Provide the [x, y] coordinate of the cell's center where the given text is located.  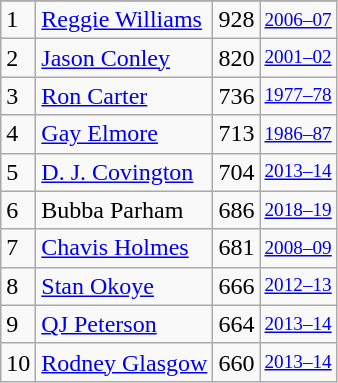
704 [236, 172]
666 [236, 286]
8 [18, 286]
2008–09 [298, 248]
D. J. Covington [124, 172]
Ron Carter [124, 96]
681 [236, 248]
Jason Conley [124, 58]
4 [18, 134]
5 [18, 172]
713 [236, 134]
9 [18, 324]
2018–19 [298, 210]
928 [236, 20]
2012–13 [298, 286]
3 [18, 96]
664 [236, 324]
QJ Peterson [124, 324]
736 [236, 96]
6 [18, 210]
2 [18, 58]
Reggie Williams [124, 20]
1 [18, 20]
2006–07 [298, 20]
Chavis Holmes [124, 248]
686 [236, 210]
7 [18, 248]
1986–87 [298, 134]
Bubba Parham [124, 210]
2001–02 [298, 58]
Rodney Glasgow [124, 362]
Stan Okoye [124, 286]
660 [236, 362]
820 [236, 58]
Gay Elmore [124, 134]
1977–78 [298, 96]
10 [18, 362]
